Identify which cell holds the provided text, then report its [X, Y] central coordinate. 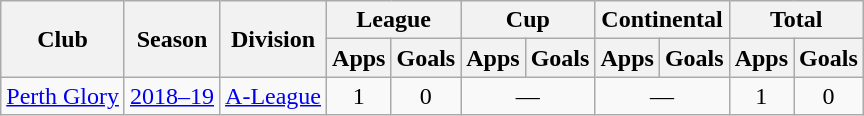
Perth Glory [63, 96]
2018–19 [172, 96]
League [394, 20]
A-League [274, 96]
Cup [528, 20]
Division [274, 39]
Continental [662, 20]
Club [63, 39]
Total [796, 20]
Season [172, 39]
